Locate the cell with the specified text and output its (x, y) center coordinate. 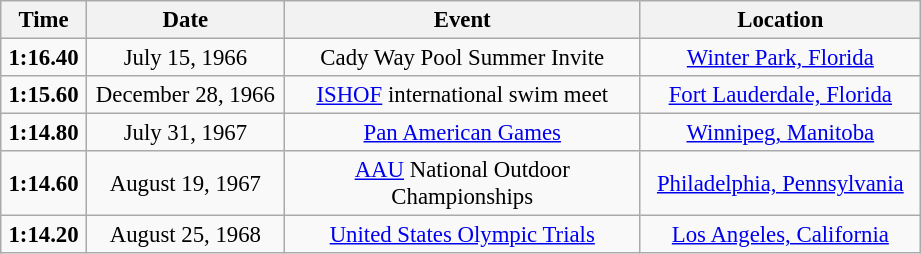
ISHOF international swim meet (462, 95)
Date (185, 20)
AAU National Outdoor Championships (462, 184)
August 19, 1967 (185, 184)
1:14.20 (44, 235)
Los Angeles, California (780, 235)
1:14.60 (44, 184)
July 15, 1966 (185, 58)
United States Olympic Trials (462, 235)
August 25, 1968 (185, 235)
Philadelphia, Pennsylvania (780, 184)
Time (44, 20)
1:14.80 (44, 133)
Cady Way Pool Summer Invite (462, 58)
Fort Lauderdale, Florida (780, 95)
1:16.40 (44, 58)
Location (780, 20)
Winnipeg, Manitoba (780, 133)
1:15.60 (44, 95)
Event (462, 20)
July 31, 1967 (185, 133)
Winter Park, Florida (780, 58)
Pan American Games (462, 133)
December 28, 1966 (185, 95)
